Pinpoint the cell where the given text exists, returning its [X, Y] midpoint coordinate. 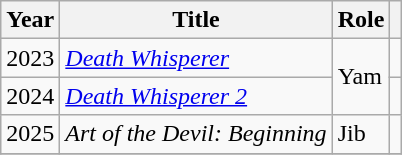
Art of the Devil: Beginning [196, 134]
Death Whisperer [196, 58]
2024 [30, 96]
2023 [30, 58]
2025 [30, 134]
Role [361, 20]
Yam [361, 77]
Year [30, 20]
Death Whisperer 2 [196, 96]
Title [196, 20]
Jib [361, 134]
